Provide the [x, y] coordinate of the cell's center where the given text is located.  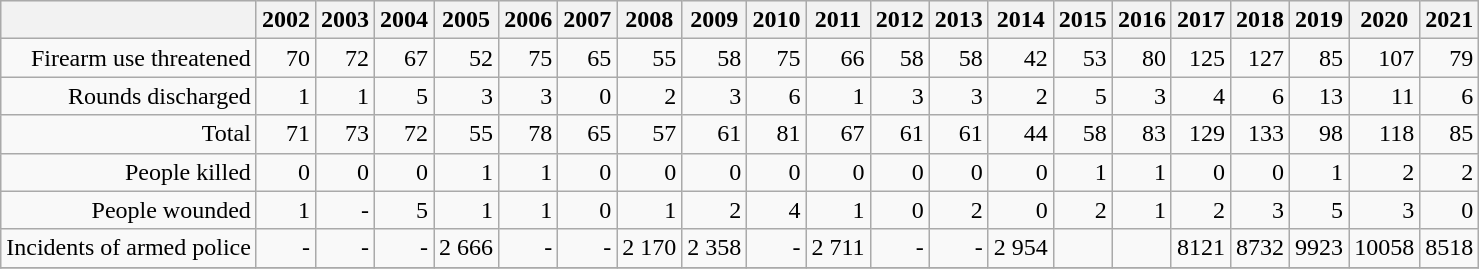
2019 [1320, 20]
2 711 [838, 248]
2010 [776, 20]
People wounded [129, 210]
2012 [900, 20]
2 666 [466, 248]
81 [776, 134]
2 358 [714, 248]
52 [466, 58]
2006 [528, 20]
2009 [714, 20]
2018 [1260, 20]
107 [1384, 58]
8518 [1450, 248]
129 [1200, 134]
2007 [588, 20]
2 170 [650, 248]
2021 [1450, 20]
13 [1320, 96]
9923 [1320, 248]
42 [1020, 58]
78 [528, 134]
Total [129, 134]
2004 [404, 20]
83 [1142, 134]
2014 [1020, 20]
71 [286, 134]
2002 [286, 20]
2015 [1082, 20]
80 [1142, 58]
2013 [958, 20]
125 [1200, 58]
73 [344, 134]
Rounds discharged [129, 96]
57 [650, 134]
2003 [344, 20]
2008 [650, 20]
79 [1450, 58]
8732 [1260, 248]
Firearm use threatened [129, 58]
98 [1320, 134]
133 [1260, 134]
44 [1020, 134]
Incidents of armed police [129, 248]
10058 [1384, 248]
2011 [838, 20]
118 [1384, 134]
2020 [1384, 20]
127 [1260, 58]
2 954 [1020, 248]
2016 [1142, 20]
70 [286, 58]
53 [1082, 58]
8121 [1200, 248]
11 [1384, 96]
People killed [129, 172]
2005 [466, 20]
2017 [1200, 20]
66 [838, 58]
